Scan for the cell matching the given text and deliver its (X, Y) coordinate at center. 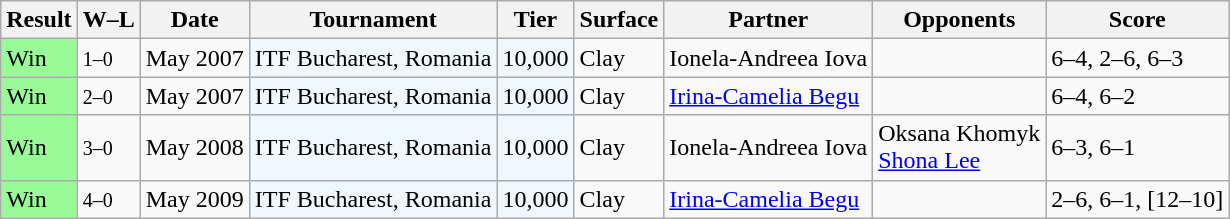
3–0 (108, 148)
Partner (768, 20)
Tournament (373, 20)
Opponents (960, 20)
1–0 (108, 58)
W–L (108, 20)
Oksana Khomyk Shona Lee (960, 148)
May 2009 (194, 199)
4–0 (108, 199)
Result (39, 20)
Surface (619, 20)
Score (1138, 20)
6–4, 2–6, 6–3 (1138, 58)
Tier (536, 20)
Date (194, 20)
May 2008 (194, 148)
6–4, 6–2 (1138, 96)
6–3, 6–1 (1138, 148)
2–0 (108, 96)
2–6, 6–1, [12–10] (1138, 199)
